Locate the cell with the specified text and output its (X, Y) center coordinate. 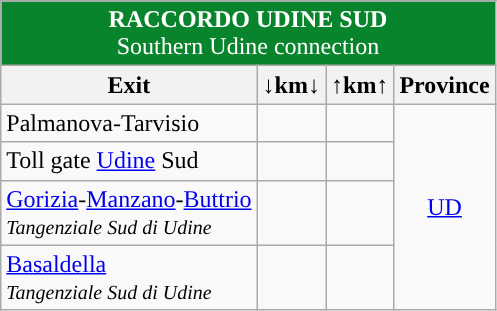
Gorizia-Manzano-Buttrio Tangenziale Sud di Udine (129, 212)
Basaldella Tangenziale Sud di Udine (129, 278)
UD (444, 207)
Palmanova-Tarvisio (129, 123)
↓km↓ (291, 85)
RACCORDO UDINE SUDSouthern Udine connection (248, 34)
Toll gate Udine Sud (129, 161)
Province (444, 85)
↑km↑ (360, 85)
Exit (129, 85)
